Determine the (x, y) coordinate at the center of the cell enclosing the given text.  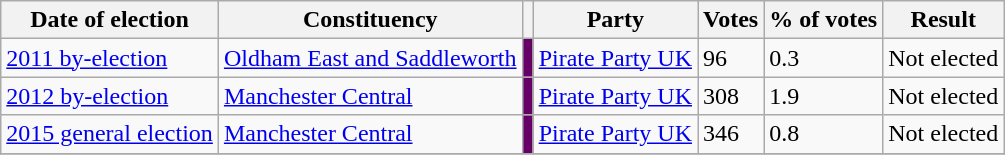
0.8 (824, 134)
Date of election (110, 20)
2011 by-election (110, 58)
Result (944, 20)
346 (731, 134)
308 (731, 96)
Votes (731, 20)
Party (615, 20)
% of votes (824, 20)
96 (731, 58)
2012 by-election (110, 96)
0.3 (824, 58)
Constituency (370, 20)
Oldham East and Saddleworth (370, 58)
2015 general election (110, 134)
1.9 (824, 96)
